Identify which cell holds the provided text, then report its [X, Y] central coordinate. 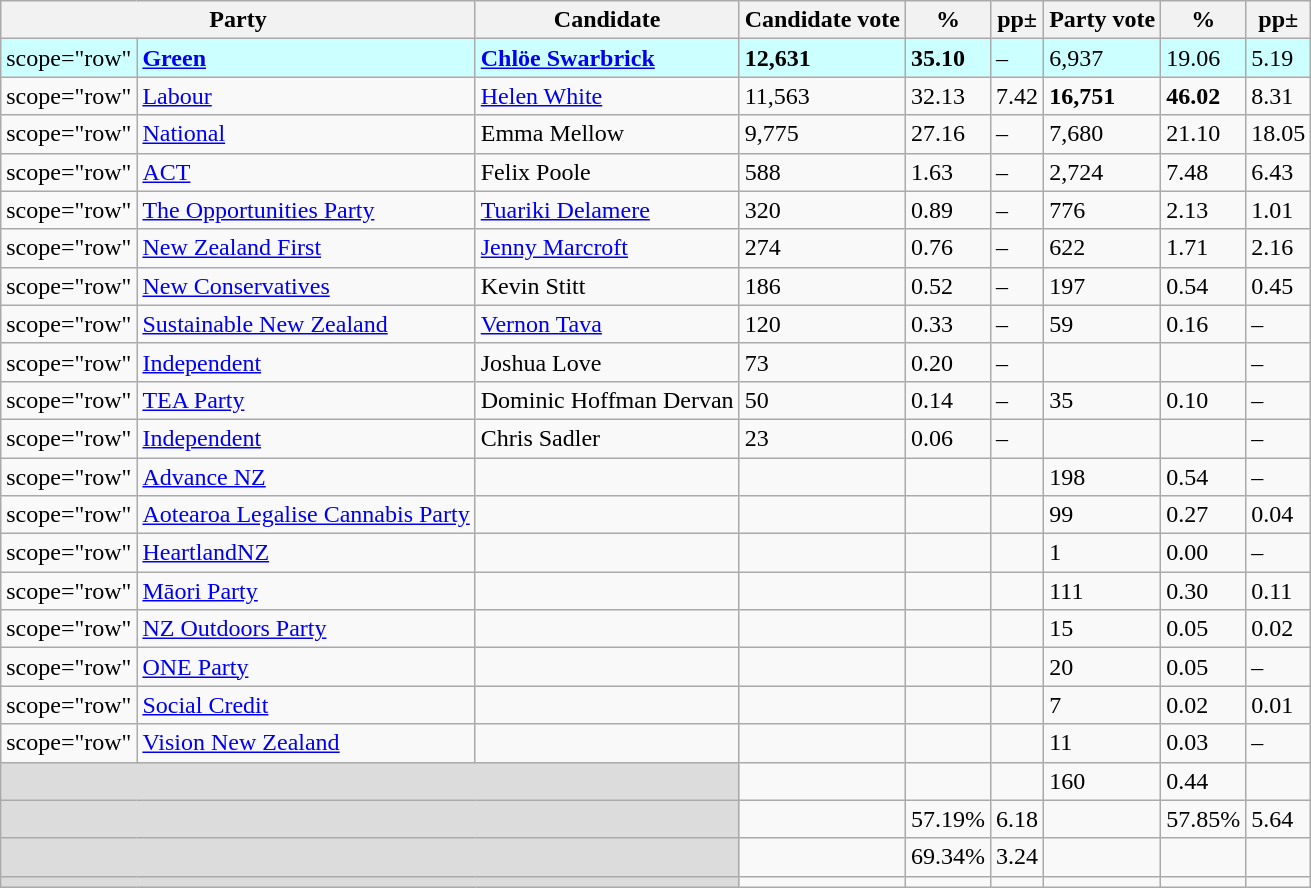
0.30 [1204, 591]
Vision New Zealand [306, 743]
5.64 [1278, 819]
0.00 [1204, 553]
776 [1102, 210]
6.18 [1018, 819]
186 [822, 286]
120 [822, 324]
0.76 [948, 248]
Vernon Tava [607, 324]
197 [1102, 286]
2,724 [1102, 172]
TEA Party [306, 400]
0.52 [948, 286]
0.14 [948, 400]
16,751 [1102, 96]
320 [822, 210]
0.20 [948, 362]
69.34% [948, 857]
Sustainable New Zealand [306, 324]
1.71 [1204, 248]
7 [1102, 705]
7.42 [1018, 96]
0.03 [1204, 743]
Party [238, 20]
0.11 [1278, 591]
Party vote [1102, 20]
6.43 [1278, 172]
6,937 [1102, 58]
7.48 [1204, 172]
Candidate [607, 20]
23 [822, 438]
The Opportunities Party [306, 210]
0.06 [948, 438]
35.10 [948, 58]
3.24 [1018, 857]
11,563 [822, 96]
18.05 [1278, 134]
National [306, 134]
Emma Mellow [607, 134]
198 [1102, 477]
Advance NZ [306, 477]
111 [1102, 591]
9,775 [822, 134]
New Conservatives [306, 286]
2.16 [1278, 248]
HeartlandNZ [306, 553]
99 [1102, 515]
ONE Party [306, 667]
0.33 [948, 324]
11 [1102, 743]
0.89 [948, 210]
622 [1102, 248]
20 [1102, 667]
Felix Poole [607, 172]
0.44 [1204, 781]
0.16 [1204, 324]
35 [1102, 400]
Tuariki Delamere [607, 210]
Dominic Hoffman Dervan [607, 400]
27.16 [948, 134]
1.63 [948, 172]
NZ Outdoors Party [306, 629]
1.01 [1278, 210]
59 [1102, 324]
5.19 [1278, 58]
274 [822, 248]
0.10 [1204, 400]
0.45 [1278, 286]
Jenny Marcroft [607, 248]
Helen White [607, 96]
32.13 [948, 96]
19.06 [1204, 58]
588 [822, 172]
7,680 [1102, 134]
57.19% [948, 819]
Candidate vote [822, 20]
Māori Party [306, 591]
2.13 [1204, 210]
12,631 [822, 58]
New Zealand First [306, 248]
1 [1102, 553]
0.04 [1278, 515]
160 [1102, 781]
21.10 [1204, 134]
46.02 [1204, 96]
0.27 [1204, 515]
50 [822, 400]
ACT [306, 172]
0.01 [1278, 705]
Labour [306, 96]
8.31 [1278, 96]
73 [822, 362]
Social Credit [306, 705]
Chris Sadler [607, 438]
Chlöe Swarbrick [607, 58]
57.85% [1204, 819]
Joshua Love [607, 362]
Aotearoa Legalise Cannabis Party [306, 515]
Kevin Stitt [607, 286]
Green [306, 58]
15 [1102, 629]
